Locate the cell with the specified text and output its (x, y) center coordinate. 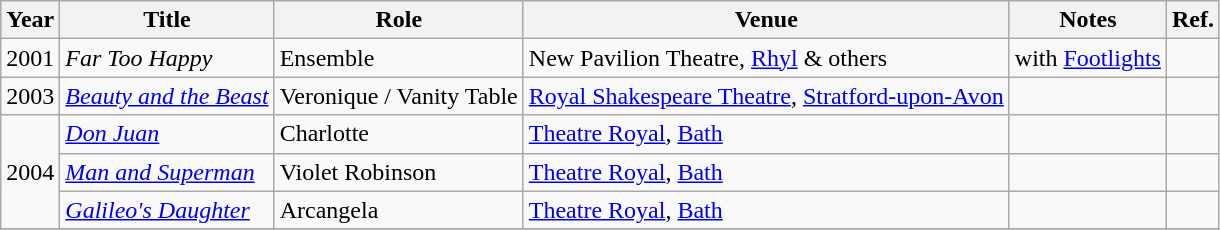
Charlotte (398, 134)
Ensemble (398, 58)
Veronique / Vanity Table (398, 96)
2004 (30, 172)
Year (30, 20)
Title (167, 20)
Role (398, 20)
Venue (766, 20)
Don Juan (167, 134)
New Pavilion Theatre, Rhyl & others (766, 58)
2003 (30, 96)
Far Too Happy (167, 58)
Notes (1088, 20)
Arcangela (398, 210)
Man and Superman (167, 172)
Ref. (1192, 20)
Violet Robinson (398, 172)
2001 (30, 58)
Beauty and the Beast (167, 96)
Royal Shakespeare Theatre, Stratford-upon-Avon (766, 96)
Galileo's Daughter (167, 210)
with Footlights (1088, 58)
